Find where the given text appears and provide that cell's center as (X, Y) coordinate. 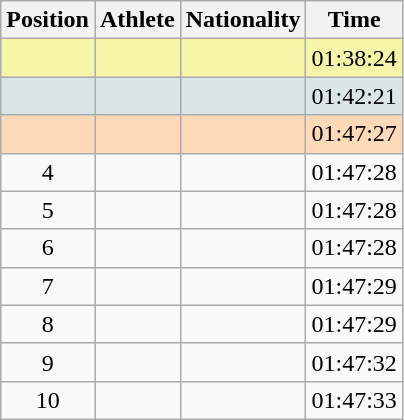
Position (48, 20)
01:38:24 (354, 58)
Time (354, 20)
9 (48, 362)
7 (48, 286)
01:47:33 (354, 400)
01:47:27 (354, 134)
6 (48, 248)
10 (48, 400)
01:42:21 (354, 96)
8 (48, 324)
5 (48, 210)
Nationality (243, 20)
Athlete (137, 20)
4 (48, 172)
01:47:32 (354, 362)
